Provide the (X, Y) coordinate of the cell's center where the given text is located.  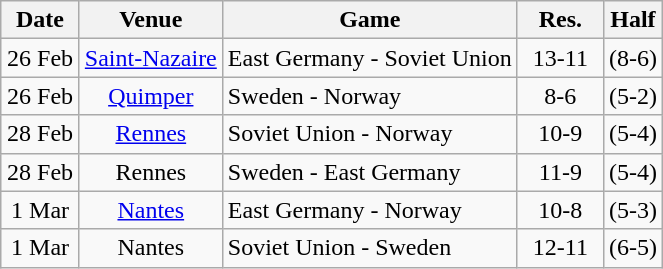
(5-3) (632, 210)
East Germany - Soviet Union (370, 58)
(5-2) (632, 96)
12-11 (560, 248)
Soviet Union - Sweden (370, 248)
Sweden - Norway (370, 96)
10-9 (560, 134)
Date (40, 20)
Venue (150, 20)
Res. (560, 20)
(6-5) (632, 248)
Sweden - East Germany (370, 172)
Saint-Nazaire (150, 58)
Quimper (150, 96)
13-11 (560, 58)
Soviet Union - Norway (370, 134)
East Germany - Norway (370, 210)
11-9 (560, 172)
Half (632, 20)
Game (370, 20)
(8-6) (632, 58)
8-6 (560, 96)
10-8 (560, 210)
